Detect which cell encompasses the target text, then output its [X, Y] center coordinate. 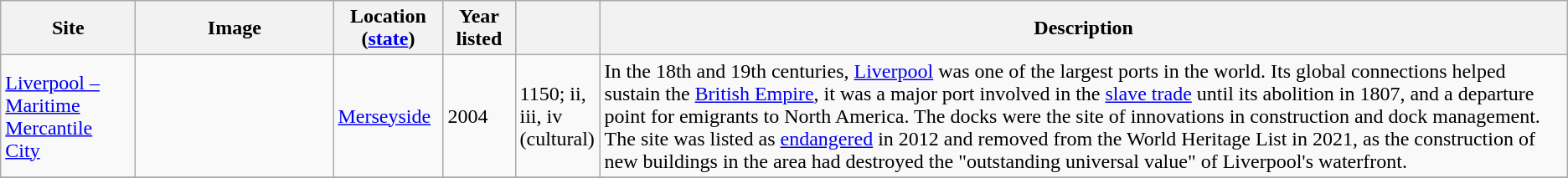
Merseyside [389, 116]
Liverpool – Maritime Mercantile City [69, 116]
Year listed [479, 28]
Description [1084, 28]
Image [235, 28]
Location (state) [389, 28]
Site [69, 28]
1150; ii, iii, iv (cultural) [558, 116]
2004 [479, 116]
